Detect which cell encompasses the target text, then output its (x, y) center coordinate. 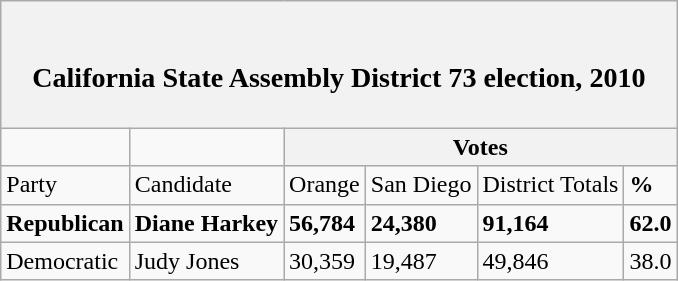
Judy Jones (206, 261)
56,784 (325, 223)
District Totals (550, 185)
24,380 (421, 223)
19,487 (421, 261)
38.0 (650, 261)
49,846 (550, 261)
% (650, 185)
Party (65, 185)
62.0 (650, 223)
California State Assembly District 73 election, 2010 (339, 64)
Democratic (65, 261)
Votes (480, 147)
91,164 (550, 223)
Orange (325, 185)
30,359 (325, 261)
Candidate (206, 185)
San Diego (421, 185)
Republican (65, 223)
Diane Harkey (206, 223)
